Pinpoint the cell where the given text exists, returning its [X, Y] midpoint coordinate. 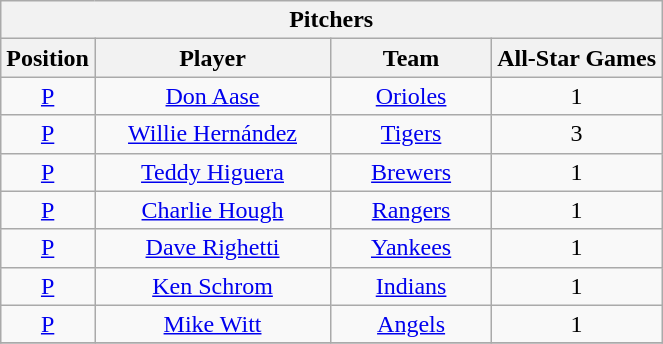
Pitchers [332, 20]
Player [212, 58]
Willie Hernández [212, 134]
Mike Witt [212, 324]
Dave Righetti [212, 248]
Charlie Hough [212, 210]
All-Star Games [577, 58]
Brewers [412, 172]
Yankees [412, 248]
Angels [412, 324]
Position [48, 58]
Ken Schrom [212, 286]
Orioles [412, 96]
Team [412, 58]
Don Aase [212, 96]
3 [577, 134]
Teddy Higuera [212, 172]
Rangers [412, 210]
Tigers [412, 134]
Indians [412, 286]
